Locate the cell with the specified text and output its [X, Y] center coordinate. 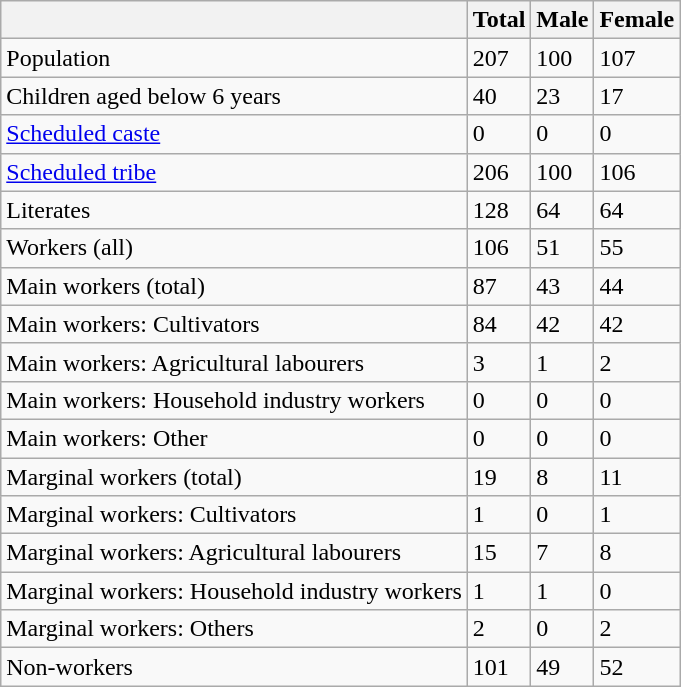
40 [499, 96]
Main workers: Agricultural labourers [234, 362]
Population [234, 58]
Main workers: Household industry workers [234, 400]
206 [499, 172]
128 [499, 210]
44 [637, 286]
107 [637, 58]
Male [562, 20]
Scheduled tribe [234, 172]
15 [499, 553]
Marginal workers: Household industry workers [234, 591]
Total [499, 20]
7 [562, 553]
Non-workers [234, 667]
17 [637, 96]
3 [499, 362]
55 [637, 248]
52 [637, 667]
Literates [234, 210]
19 [499, 477]
23 [562, 96]
Main workers (total) [234, 286]
Main workers: Cultivators [234, 324]
Main workers: Other [234, 438]
Marginal workers: Cultivators [234, 515]
Workers (all) [234, 248]
11 [637, 477]
Female [637, 20]
84 [499, 324]
87 [499, 286]
49 [562, 667]
Marginal workers: Agricultural labourers [234, 553]
Marginal workers (total) [234, 477]
101 [499, 667]
43 [562, 286]
Children aged below 6 years [234, 96]
51 [562, 248]
207 [499, 58]
Scheduled caste [234, 134]
Marginal workers: Others [234, 629]
